Find where the given text appears and provide that cell's center as (X, Y) coordinate. 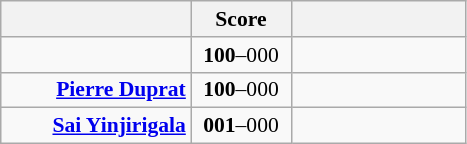
001–000 (241, 126)
Sai Yinjirigala (96, 126)
Score (241, 19)
Pierre Duprat (96, 90)
